Return [X, Y] of the center of cell containing provided text 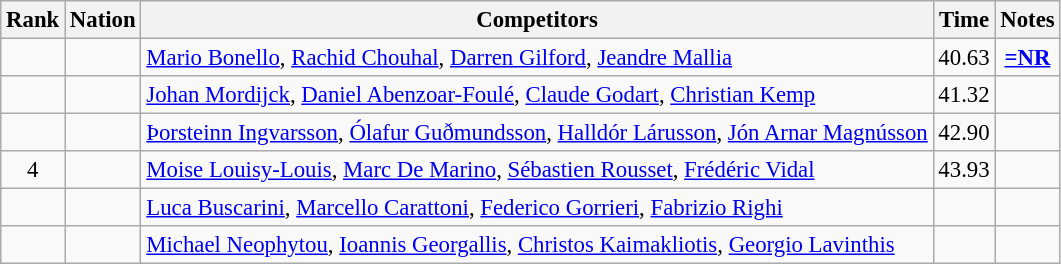
40.63 [964, 58]
43.93 [964, 170]
Rank [33, 20]
Notes [1028, 20]
Johan Mordijck, Daniel Abenzoar-Foulé, Claude Godart, Christian Kemp [537, 95]
Þorsteinn Ingvarsson, Ólafur Guðmundsson, Halldór Lárusson, Jón Arnar Magnússon [537, 133]
Nation [103, 20]
=NR [1028, 58]
41.32 [964, 95]
Time [964, 20]
Luca Buscarini, Marcello Carattoni, Federico Gorrieri, Fabrizio Righi [537, 208]
Competitors [537, 20]
Mario Bonello, Rachid Chouhal, Darren Gilford, Jeandre Mallia [537, 58]
42.90 [964, 133]
Moise Louisy-Louis, Marc De Marino, Sébastien Rousset, Frédéric Vidal [537, 170]
Michael Neophytou, Ioannis Georgallis, Christos Kaimakliotis, Georgio Lavinthis [537, 245]
4 [33, 170]
